Identify which cell holds the provided text, then report its (X, Y) central coordinate. 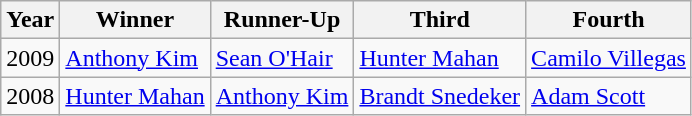
Runner-Up (282, 20)
Camilo Villegas (609, 58)
Sean O'Hair (282, 58)
Year (30, 20)
Winner (135, 20)
2008 (30, 96)
Brandt Snedeker (440, 96)
2009 (30, 58)
Fourth (609, 20)
Third (440, 20)
Adam Scott (609, 96)
